Detect which cell encompasses the target text, then output its (X, Y) center coordinate. 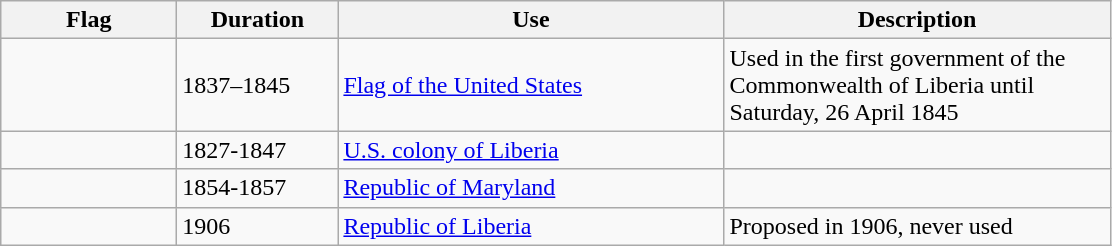
1837–1845 (258, 85)
Republic of Maryland (531, 188)
1827-1847 (258, 150)
Description (917, 20)
Use (531, 20)
Used in the first government of the Commonwealth of Liberia until Saturday, 26 April 1845 (917, 85)
Republic of Liberia (531, 226)
Flag (89, 20)
Proposed in 1906, never used (917, 226)
Flag of the United States (531, 85)
U.S. colony of Liberia (531, 150)
1906 (258, 226)
1854-1857 (258, 188)
Duration (258, 20)
